Return [X, Y] of the center of cell containing provided text 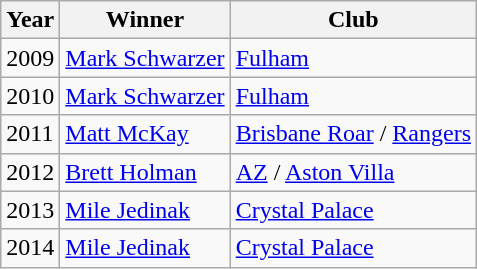
Brett Holman [145, 172]
2011 [30, 134]
Matt McKay [145, 134]
Brisbane Roar / Rangers [353, 134]
2010 [30, 96]
2013 [30, 210]
Club [353, 20]
2014 [30, 248]
Winner [145, 20]
2009 [30, 58]
Year [30, 20]
AZ / Aston Villa [353, 172]
2012 [30, 172]
